Output the (X, Y) coordinate of the center of the cell containing the given text.  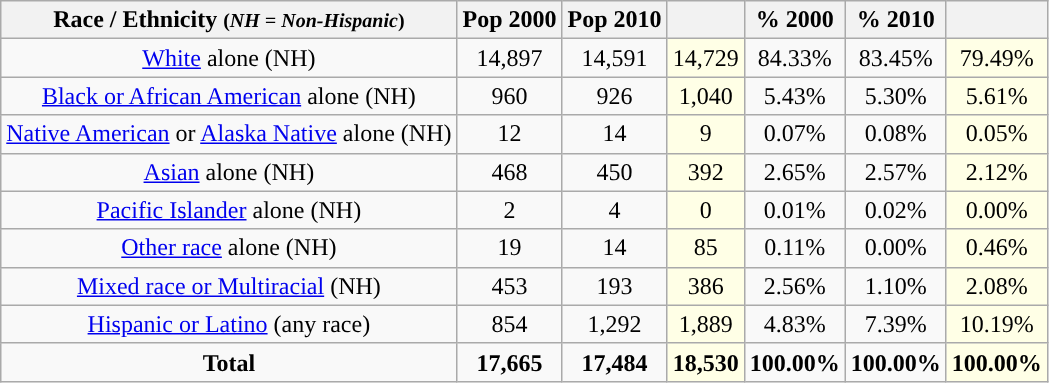
7.39% (896, 324)
468 (510, 172)
0.07% (794, 134)
854 (510, 324)
9 (706, 134)
0 (706, 210)
450 (614, 172)
2 (510, 210)
Pacific Islander alone (NH) (229, 210)
0.08% (896, 134)
Mixed race or Multiracial (NH) (229, 286)
14,897 (510, 58)
2.56% (794, 286)
79.49% (996, 58)
14,729 (706, 58)
Total (229, 362)
84.33% (794, 58)
17,484 (614, 362)
2.08% (996, 286)
5.30% (896, 96)
Pop 2010 (614, 20)
1.10% (896, 286)
392 (706, 172)
Race / Ethnicity (NH = Non-Hispanic) (229, 20)
960 (510, 96)
1,889 (706, 324)
0.05% (996, 134)
17,665 (510, 362)
85 (706, 248)
453 (510, 286)
4.83% (794, 324)
0.11% (794, 248)
83.45% (896, 58)
193 (614, 286)
926 (614, 96)
14,591 (614, 58)
2.57% (896, 172)
Hispanic or Latino (any race) (229, 324)
Black or African American alone (NH) (229, 96)
0.01% (794, 210)
% 2000 (794, 20)
Native American or Alaska Native alone (NH) (229, 134)
18,530 (706, 362)
0.02% (896, 210)
0.46% (996, 248)
Asian alone (NH) (229, 172)
12 (510, 134)
10.19% (996, 324)
5.43% (794, 96)
386 (706, 286)
White alone (NH) (229, 58)
Other race alone (NH) (229, 248)
% 2010 (896, 20)
4 (614, 210)
2.65% (794, 172)
2.12% (996, 172)
5.61% (996, 96)
19 (510, 248)
1,292 (614, 324)
1,040 (706, 96)
Pop 2000 (510, 20)
